For the text-containing cell, return its midpoint in [x, y] coordinate format. 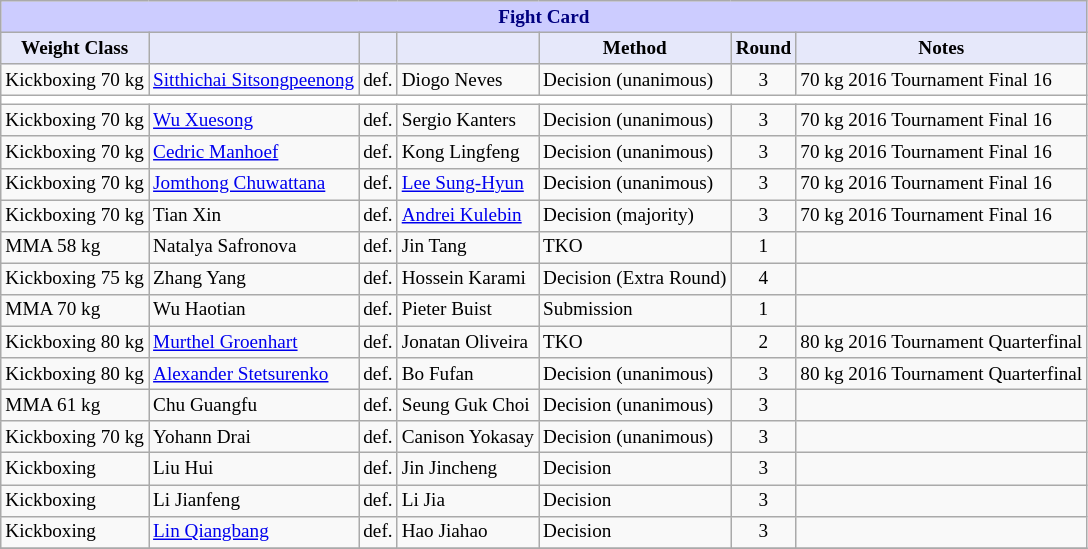
Round [764, 48]
Lee Sung-Hyun [468, 184]
2 [764, 342]
Li Jia [468, 500]
Decision (majority) [636, 216]
Notes [942, 48]
Li Jianfeng [254, 500]
Cedric Manhoef [254, 152]
Wu Xuesong [254, 121]
MMA 61 kg [75, 405]
Bo Fufan [468, 374]
Kong Lingfeng [468, 152]
Jomthong Chuwattana [254, 184]
Wu Haotian [254, 310]
Yohann Drai [254, 437]
MMA 70 kg [75, 310]
Liu Hui [254, 469]
Decision (Extra Round) [636, 279]
4 [764, 279]
Canison Yokasay [468, 437]
Weight Class [75, 48]
MMA 58 kg [75, 247]
Andrei Kulebin [468, 216]
Murthel Groenhart [254, 342]
Sergio Kanters [468, 121]
Jin Jincheng [468, 469]
Lin Qiangbang [254, 532]
Zhang Yang [254, 279]
Natalya Safronova [254, 247]
Hao Jiahao [468, 532]
Seung Guk Choi [468, 405]
Hossein Karami [468, 279]
Tian Xin [254, 216]
Submission [636, 310]
Fight Card [544, 17]
Jonatan Oliveira [468, 342]
Kickboxing 75 kg [75, 279]
Jin Tang [468, 247]
Method [636, 48]
Sitthichai Sitsongpeenong [254, 80]
Alexander Stetsurenko [254, 374]
Diogo Neves [468, 80]
Pieter Buist [468, 310]
Chu Guangfu [254, 405]
